Locate the cell with the specified text and output its (x, y) center coordinate. 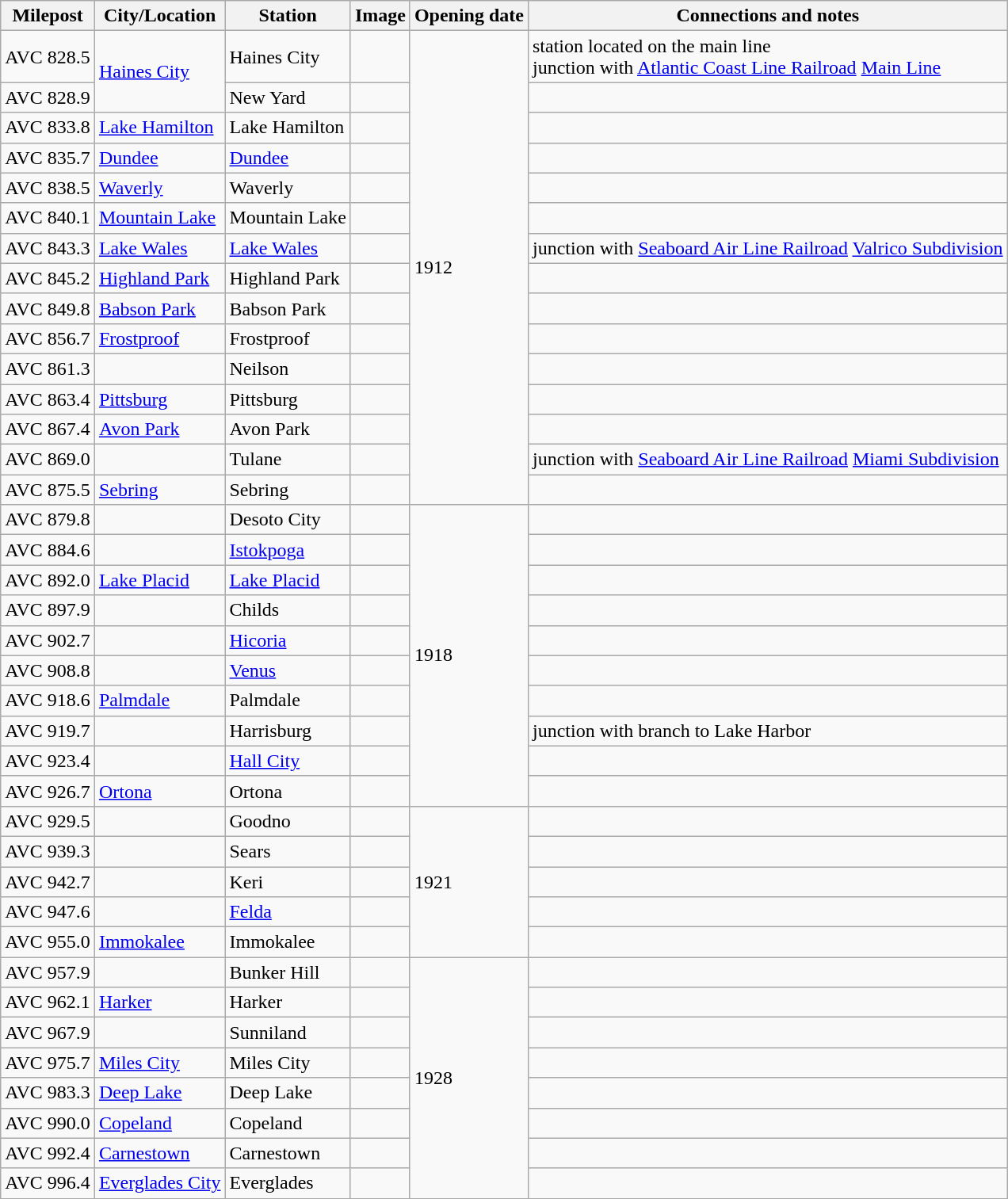
AVC 856.7 (48, 338)
AVC 918.6 (48, 701)
New Yard (288, 97)
AVC 955.0 (48, 942)
Istokpoga (288, 550)
Neilson (288, 368)
1928 (469, 1078)
junction with Seaboard Air Line Railroad Valrico Subdivision (767, 248)
AVC 962.1 (48, 1002)
AVC 983.3 (48, 1093)
Everglades (288, 1183)
AVC 996.4 (48, 1183)
Milepost (48, 16)
AVC 840.1 (48, 218)
AVC 843.3 (48, 248)
AVC 902.7 (48, 640)
AVC 919.7 (48, 731)
AVC 861.3 (48, 368)
AVC 992.4 (48, 1153)
AVC 867.4 (48, 430)
AVC 879.8 (48, 520)
Tulane (288, 460)
AVC 897.9 (48, 610)
AVC 929.5 (48, 821)
AVC 908.8 (48, 670)
Hicoria (288, 640)
Everglades City (160, 1183)
AVC 828.5 (48, 57)
1921 (469, 881)
junction with branch to Lake Harbor (767, 731)
Hall City (288, 761)
AVC 884.6 (48, 550)
Keri (288, 882)
AVC 975.7 (48, 1063)
station located on the main linejunction with Atlantic Coast Line Railroad Main Line (767, 57)
Harrisburg (288, 731)
AVC 892.0 (48, 580)
AVC 926.7 (48, 791)
AVC 863.4 (48, 399)
junction with Seaboard Air Line Railroad Miami Subdivision (767, 460)
City/Location (160, 16)
Desoto City (288, 520)
AVC 947.6 (48, 912)
Connections and notes (767, 16)
Station (288, 16)
AVC 990.0 (48, 1123)
AVC 942.7 (48, 882)
AVC 967.9 (48, 1033)
AVC 869.0 (48, 460)
Opening date (469, 16)
AVC 835.7 (48, 158)
Sunniland (288, 1033)
AVC 923.4 (48, 761)
Sears (288, 851)
AVC 875.5 (48, 490)
Venus (288, 670)
AVC 845.2 (48, 278)
AVC 833.8 (48, 128)
AVC 939.3 (48, 851)
1918 (469, 656)
Image (380, 16)
1912 (469, 268)
Bunker Hill (288, 972)
AVC 838.5 (48, 188)
AVC 957.9 (48, 972)
Felda (288, 912)
AVC 828.9 (48, 97)
Goodno (288, 821)
Childs (288, 610)
AVC 849.8 (48, 308)
